Determine the (x, y) coordinate at the center of the cell enclosing the given text.  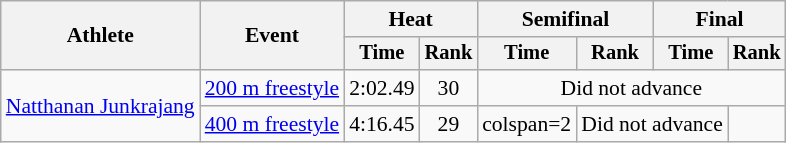
Final (720, 19)
4:16.45 (382, 124)
2:02.49 (382, 88)
30 (449, 88)
Semifinal (566, 19)
Event (272, 36)
Natthanan Junkrajang (100, 106)
29 (449, 124)
Heat (410, 19)
400 m freestyle (272, 124)
Athlete (100, 36)
200 m freestyle (272, 88)
colspan=2 (526, 124)
